Provide the (X, Y) coordinate of the cell's center where the given text is located.  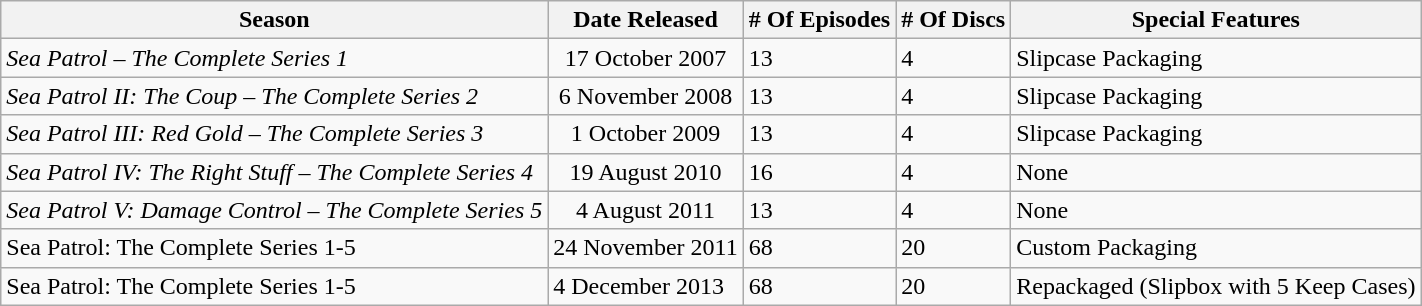
24 November 2011 (646, 248)
Sea Patrol V: Damage Control – The Complete Series 5 (274, 210)
Custom Packaging (1216, 248)
Sea Patrol III: Red Gold – The Complete Series 3 (274, 134)
Sea Patrol IV: The Right Stuff – The Complete Series 4 (274, 172)
# Of Episodes (819, 20)
Sea Patrol II: The Coup – The Complete Series 2 (274, 96)
16 (819, 172)
Season (274, 20)
19 August 2010 (646, 172)
17 October 2007 (646, 58)
4 August 2011 (646, 210)
Date Released (646, 20)
1 October 2009 (646, 134)
6 November 2008 (646, 96)
4 December 2013 (646, 286)
# Of Discs (954, 20)
Sea Patrol – The Complete Series 1 (274, 58)
Repackaged (Slipbox with 5 Keep Cases) (1216, 286)
Special Features (1216, 20)
